Provide the (x, y) coordinate of the cell's center where the given text is located.  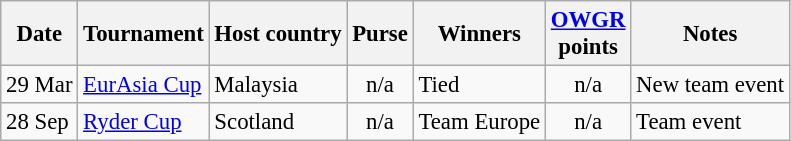
Purse (380, 34)
Malaysia (278, 85)
New team event (710, 85)
28 Sep (40, 122)
Tournament (144, 34)
29 Mar (40, 85)
EurAsia Cup (144, 85)
OWGRpoints (588, 34)
Winners (479, 34)
Team event (710, 122)
Notes (710, 34)
Ryder Cup (144, 122)
Scotland (278, 122)
Tied (479, 85)
Date (40, 34)
Host country (278, 34)
Team Europe (479, 122)
